Capture the cell that displays the provided text and extract its (X, Y) central coordinate. 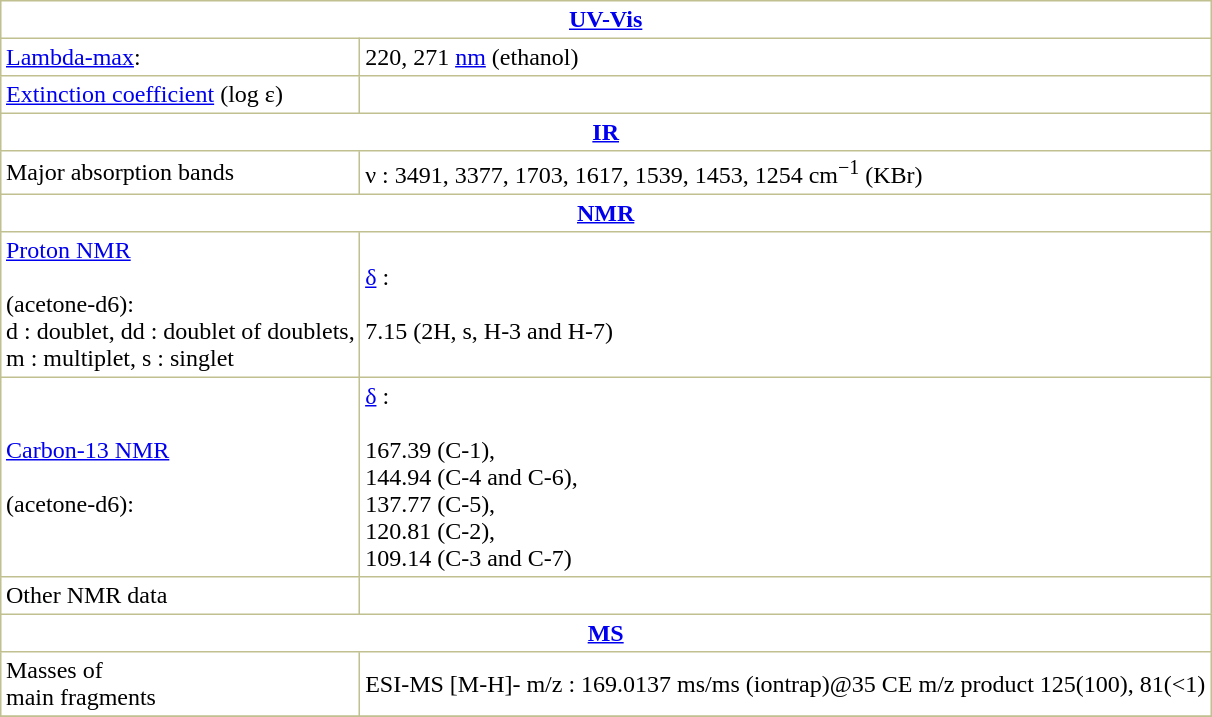
Proton NMR(acetone-d6): d : doublet, dd : doublet of doublets, m : multiplet, s : singlet (180, 305)
Masses of main fragments (180, 684)
ESI-MS [M-H]- m/z : 169.0137 ms/ms (iontrap)@35 CE m/z product 125(100), 81(<1) (786, 684)
IR (606, 132)
Major absorption bands (180, 173)
δ :7.15 (2H, s, H-3 and H-7) (786, 305)
Carbon-13 NMR(acetone-d6): (180, 478)
δ :167.39 (C-1), 144.94 (C-4 and C-6), 137.77 (C-5), 120.81 (C-2), 109.14 (C-3 and C-7) (786, 478)
NMR (606, 214)
MS (606, 634)
Lambda-max: (180, 57)
Other NMR data (180, 596)
220, 271 nm (ethanol) (786, 57)
ν : 3491, 3377, 1703, 1617, 1539, 1453, 1254 cm−1 (KBr) (786, 173)
Extinction coefficient (log ε) (180, 95)
UV-Vis (606, 20)
